Determine the (X, Y) coordinate at the center of the cell enclosing the given text.  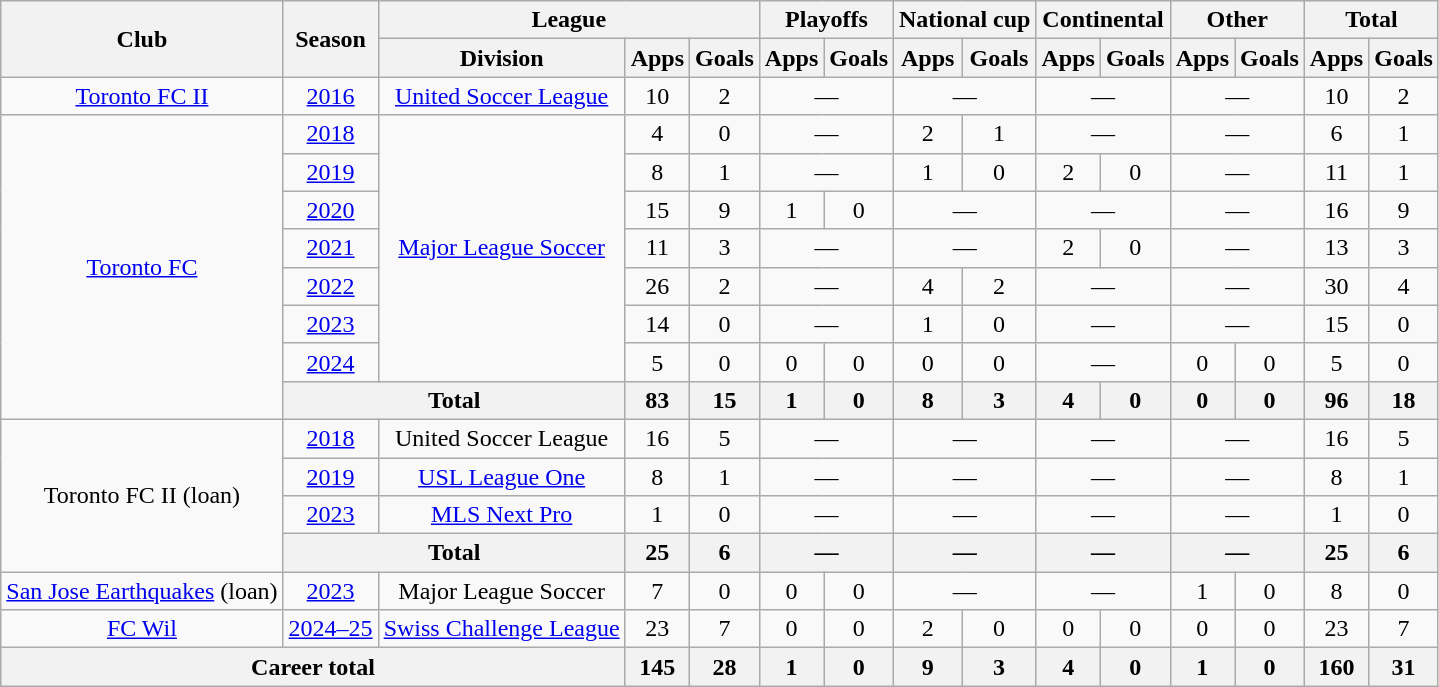
Career total (313, 667)
31 (1404, 667)
2016 (330, 96)
83 (657, 400)
League (568, 20)
MLS Next Pro (502, 515)
Toronto FC II (loan) (142, 495)
Season (330, 39)
Playoffs (826, 20)
2020 (330, 210)
Toronto FC II (142, 96)
FC Wil (142, 629)
160 (1336, 667)
14 (657, 324)
Division (502, 58)
2024–25 (330, 629)
13 (1336, 248)
145 (657, 667)
Other (1237, 20)
18 (1404, 400)
96 (1336, 400)
2022 (330, 286)
28 (725, 667)
30 (1336, 286)
Club (142, 39)
National cup (965, 20)
Toronto FC (142, 267)
2024 (330, 362)
2021 (330, 248)
Swiss Challenge League (502, 629)
Continental (1103, 20)
USL League One (502, 477)
San Jose Earthquakes (loan) (142, 591)
26 (657, 286)
